Detect which cell encompasses the target text, then output its [x, y] center coordinate. 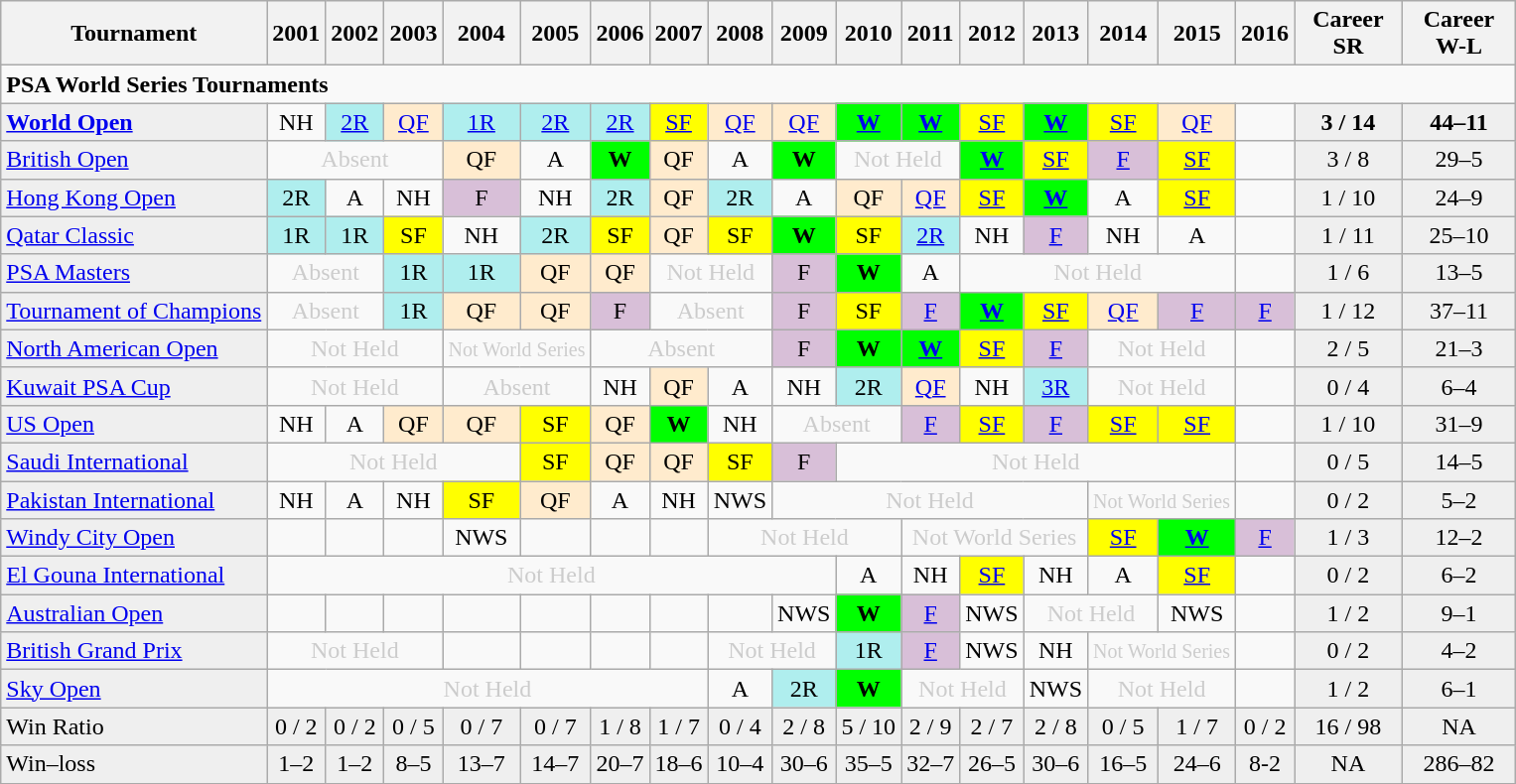
21–3 [1459, 348]
North American Open [134, 348]
10–4 [740, 764]
9–1 [1459, 613]
3 / 14 [1348, 122]
2012 [992, 34]
PSA World Series Tournaments [758, 84]
1 / 6 [1348, 273]
6–2 [1459, 576]
2009 [804, 34]
1 / 11 [1348, 235]
Windy City Open [134, 538]
14–5 [1459, 461]
16–5 [1124, 764]
Kuwait PSA Cup [134, 386]
2007 [679, 34]
World Open [134, 122]
Tournament of Champions [134, 311]
29–5 [1459, 160]
8–5 [413, 764]
2 / 5 [1348, 348]
18–6 [679, 764]
12–2 [1459, 538]
286–82 [1459, 764]
3R [1055, 386]
2003 [413, 34]
2006 [620, 34]
Australian Open [134, 613]
British Open [134, 160]
37–11 [1459, 311]
6–4 [1459, 386]
Win Ratio [134, 726]
Win–loss [134, 764]
2 / 9 [931, 726]
2005 [556, 34]
25–10 [1459, 235]
Saudi International [134, 461]
3 / 8 [1348, 160]
2015 [1197, 34]
2001 [296, 34]
5–2 [1459, 499]
Career SR [1348, 34]
24–9 [1459, 197]
24–6 [1197, 764]
26–5 [992, 764]
31–9 [1459, 424]
2008 [740, 34]
2016 [1265, 34]
1 / 12 [1348, 311]
32–7 [931, 764]
US Open [134, 424]
14–7 [556, 764]
16 / 98 [1348, 726]
2010 [869, 34]
4–2 [1459, 651]
Sky Open [134, 689]
35–5 [869, 764]
Pakistan International [134, 499]
8-2 [1265, 764]
2 / 7 [992, 726]
13–5 [1459, 273]
2011 [931, 34]
Hong Kong Open [134, 197]
5 / 10 [869, 726]
British Grand Prix [134, 651]
6–1 [1459, 689]
Tournament [134, 34]
13–7 [482, 764]
PSA Masters [134, 273]
2002 [355, 34]
1 / 3 [1348, 538]
El Gouna International [134, 576]
44–11 [1459, 122]
2004 [482, 34]
2013 [1055, 34]
Career W-L [1459, 34]
1 / 8 [620, 726]
2014 [1124, 34]
20–7 [620, 764]
Qatar Classic [134, 235]
